Return [X, Y] of the center of cell containing provided text 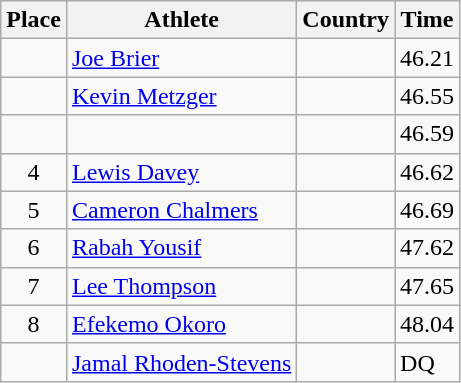
Lewis Davey [181, 172]
6 [34, 248]
Country [346, 20]
4 [34, 172]
46.69 [428, 210]
Rabah Yousif [181, 248]
Kevin Metzger [181, 96]
Place [34, 20]
Efekemo Okoro [181, 324]
46.62 [428, 172]
DQ [428, 362]
Joe Brier [181, 58]
5 [34, 210]
48.04 [428, 324]
46.21 [428, 58]
47.65 [428, 286]
Jamal Rhoden-Stevens [181, 362]
47.62 [428, 248]
8 [34, 324]
Athlete [181, 20]
Cameron Chalmers [181, 210]
Lee Thompson [181, 286]
46.59 [428, 134]
Time [428, 20]
7 [34, 286]
46.55 [428, 96]
